Return the (x, y) coordinate for the center point of the cell that contains the specified text.  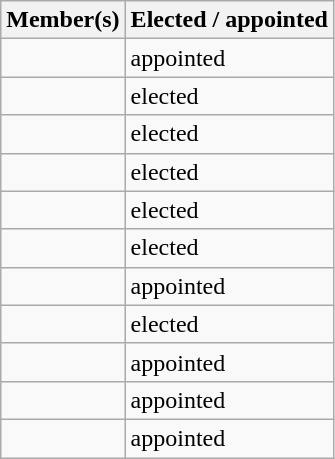
Member(s) (63, 20)
Elected / appointed (229, 20)
